Locate the cell with the specified text and output its (X, Y) center coordinate. 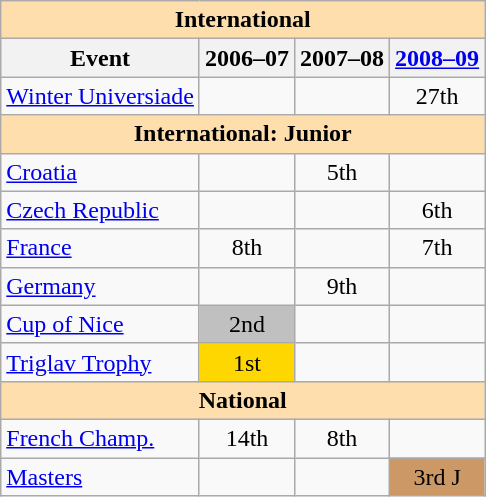
Event (100, 58)
7th (438, 248)
2007–08 (342, 58)
27th (438, 96)
France (100, 248)
6th (438, 210)
5th (342, 172)
3rd J (438, 477)
International (243, 20)
2006–07 (246, 58)
14th (246, 438)
2nd (246, 324)
Masters (100, 477)
9th (342, 286)
2008–09 (438, 58)
Croatia (100, 172)
International: Junior (243, 134)
Triglav Trophy (100, 362)
Czech Republic (100, 210)
Germany (100, 286)
National (243, 400)
1st (246, 362)
Winter Universiade (100, 96)
French Champ. (100, 438)
Cup of Nice (100, 324)
